Return the (x, y) coordinate for the center point of the cell that contains the specified text.  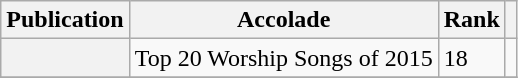
Top 20 Worship Songs of 2015 (284, 58)
18 (472, 58)
Accolade (284, 20)
Publication (65, 20)
Rank (472, 20)
